From the cell containing the given text, extract its center point as [x, y] coordinate. 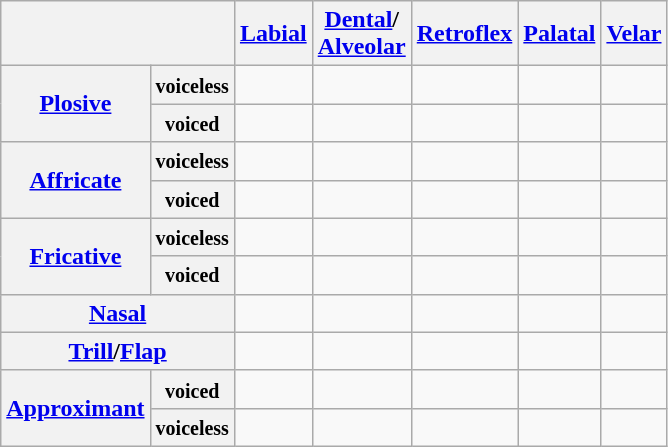
Plosive [76, 104]
Affricate [76, 180]
Nasal [118, 313]
Labial [273, 34]
Dental/Alveolar [362, 34]
Approximant [76, 408]
Retroflex [464, 34]
Trill/Flap [118, 351]
Palatal [560, 34]
Fricative [76, 256]
Velar [634, 34]
